Determine the (x, y) coordinate at the center of the cell enclosing the given text.  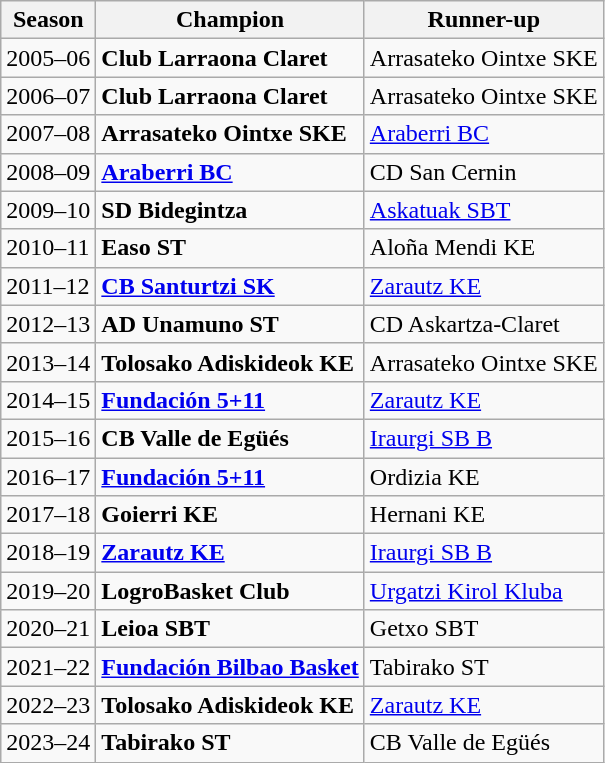
2023–24 (48, 743)
2020–21 (48, 629)
Runner-up (484, 20)
2009–10 (48, 210)
Champion (230, 20)
Fundación Bilbao Basket (230, 667)
2014–15 (48, 400)
SD Bidegintza (230, 210)
2015–16 (48, 438)
2005–06 (48, 58)
2006–07 (48, 96)
2022–23 (48, 705)
LogroBasket Club (230, 591)
AD Unamuno ST (230, 324)
2013–14 (48, 362)
2017–18 (48, 515)
Season (48, 20)
Goierri KE (230, 515)
Askatuak SBT (484, 210)
2010–11 (48, 248)
Easo ST (230, 248)
Aloña Mendi KE (484, 248)
2018–19 (48, 553)
CD San Cernin (484, 172)
CD Askartza-Claret (484, 324)
Getxo SBT (484, 629)
CB Santurtzi SK (230, 286)
Leioa SBT (230, 629)
Ordizia KE (484, 477)
2019–20 (48, 591)
2012–13 (48, 324)
2011–12 (48, 286)
Hernani KE (484, 515)
2007–08 (48, 134)
2021–22 (48, 667)
2016–17 (48, 477)
Urgatzi Kirol Kluba (484, 591)
2008–09 (48, 172)
